Capture the cell that displays the provided text and extract its (x, y) central coordinate. 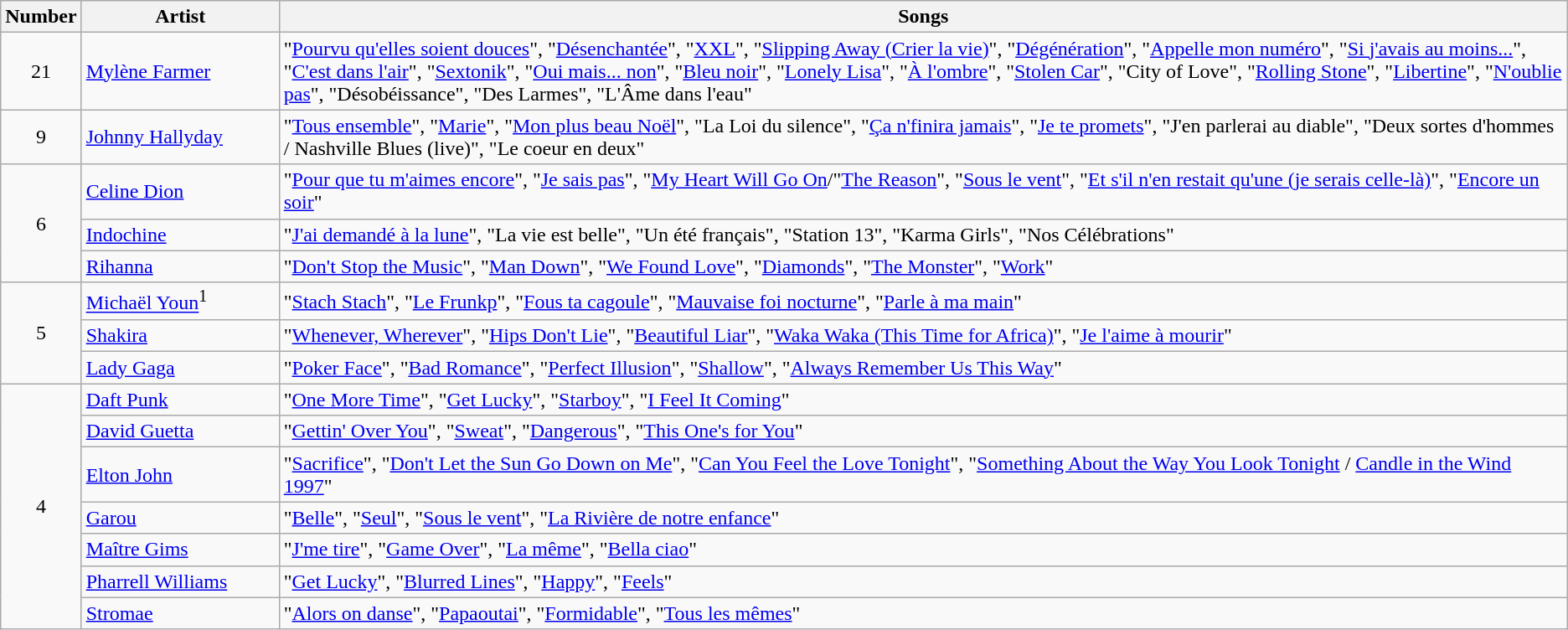
"Get Lucky", "Blurred Lines", "Happy", "Feels" (923, 581)
"Gettin' Over You", "Sweat", "Dangerous", "This One's for You" (923, 431)
"Alors on danse", "Papaoutai", "Formidable", "Tous les mêmes" (923, 613)
21 (41, 71)
5 (41, 333)
6 (41, 223)
"J'ai demandé à la lune", "La vie est belle", "Un été français", "Station 13", "Karma Girls", "Nos Célébrations" (923, 235)
Artist (180, 17)
Rihanna (180, 266)
Songs (923, 17)
David Guetta (180, 431)
Johnny Hallyday (180, 137)
Celine Dion (180, 191)
Pharrell Williams (180, 581)
Lady Gaga (180, 368)
"Don't Stop the Music", "Man Down", "We Found Love", "Diamonds", "The Monster", "Work" (923, 266)
"Stach Stach", "Le Frunkp", "Fous ta cagoule", "Mauvaise foi nocturne", "Parle à ma main" (923, 302)
"J'me tire", "Game Over", "La même", "Bella ciao" (923, 550)
Shakira (180, 336)
Maître Gims (180, 550)
Mylène Farmer (180, 71)
4 (41, 506)
"One More Time", "Get Lucky", "Starboy", "I Feel It Coming" (923, 400)
Number (41, 17)
Michaël Youn1 (180, 302)
"Belle", "Seul", "Sous le vent", "La Rivière de notre enfance" (923, 518)
Stromae (180, 613)
Daft Punk (180, 400)
Garou (180, 518)
"Sacrifice", "Don't Let the Sun Go Down on Me", "Can You Feel the Love Tonight", "Something About the Way You Look Tonight / Candle in the Wind 1997" (923, 474)
Indochine (180, 235)
"Poker Face", "Bad Romance", "Perfect Illusion", "Shallow", "Always Remember Us This Way" (923, 368)
9 (41, 137)
Elton John (180, 474)
"Whenever, Wherever", "Hips Don't Lie", "Beautiful Liar", "Waka Waka (This Time for Africa)", "Je l'aime à mourir" (923, 336)
